Locate the cell with the specified text and output its (X, Y) center coordinate. 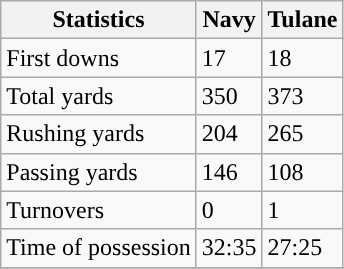
146 (229, 172)
Tulane (302, 20)
1 (302, 210)
Total yards (99, 96)
18 (302, 58)
Rushing yards (99, 134)
First downs (99, 58)
0 (229, 210)
350 (229, 96)
Passing yards (99, 172)
Navy (229, 20)
204 (229, 134)
108 (302, 172)
Statistics (99, 20)
Time of possession (99, 248)
Turnovers (99, 210)
373 (302, 96)
17 (229, 58)
265 (302, 134)
32:35 (229, 248)
27:25 (302, 248)
